Find where the given text appears and provide that cell's center as (x, y) coordinate. 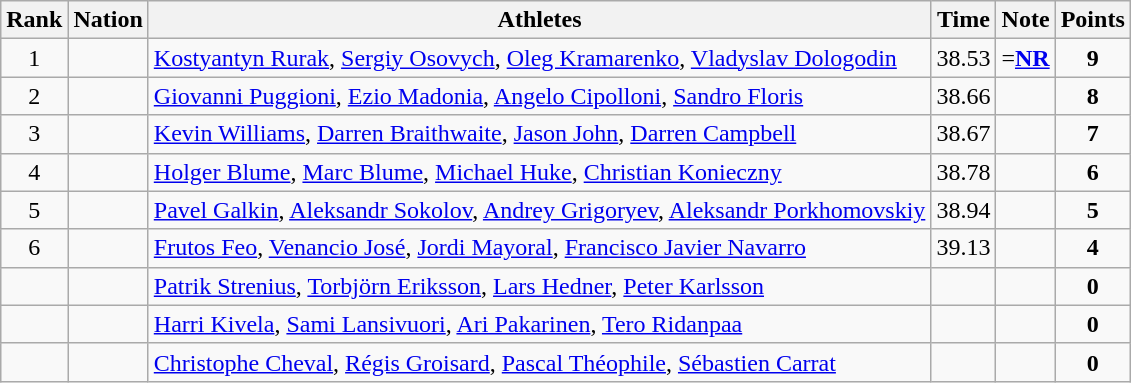
Patrik Strenius, Torbjörn Eriksson, Lars Hedner, Peter Karlsson (540, 286)
39.13 (964, 248)
Harri Kivela, Sami Lansivuori, Ari Pakarinen, Tero Ridanpaa (540, 324)
Kostyantyn Rurak, Sergiy Osovych, Oleg Kramarenko, Vladyslav Dologodin (540, 58)
38.94 (964, 210)
38.78 (964, 172)
38.66 (964, 96)
Time (964, 20)
Nation (108, 20)
38.53 (964, 58)
Frutos Feo, Venancio José, Jordi Mayoral, Francisco Javier Navarro (540, 248)
Note (1026, 20)
=NR (1026, 58)
8 (1092, 96)
Kevin Williams, Darren Braithwaite, Jason John, Darren Campbell (540, 134)
9 (1092, 58)
Holger Blume, Marc Blume, Michael Huke, Christian Konieczny (540, 172)
Points (1092, 20)
38.67 (964, 134)
Rank (34, 20)
Christophe Cheval, Régis Groisard, Pascal Théophile, Sébastien Carrat (540, 362)
Athletes (540, 20)
Giovanni Puggioni, Ezio Madonia, Angelo Cipolloni, Sandro Floris (540, 96)
7 (1092, 134)
Pavel Galkin, Aleksandr Sokolov, Andrey Grigoryev, Aleksandr Porkhomovskiy (540, 210)
3 (34, 134)
1 (34, 58)
2 (34, 96)
